Search for the cell housing the specified text and yield its (x, y) center coordinate. 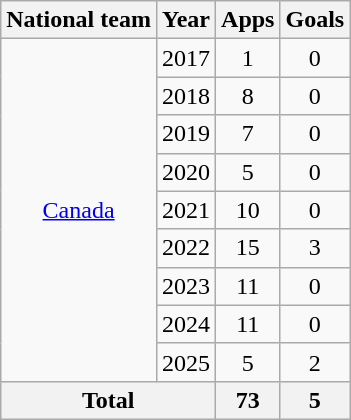
2022 (186, 248)
2018 (186, 96)
2023 (186, 286)
2024 (186, 324)
73 (248, 400)
Apps (248, 20)
National team (79, 20)
1 (248, 58)
3 (315, 248)
Goals (315, 20)
Year (186, 20)
2 (315, 362)
10 (248, 210)
7 (248, 134)
2017 (186, 58)
Canada (79, 210)
2019 (186, 134)
2021 (186, 210)
Total (108, 400)
2025 (186, 362)
15 (248, 248)
8 (248, 96)
2020 (186, 172)
